Find where the given text appears and provide that cell's center as (X, Y) coordinate. 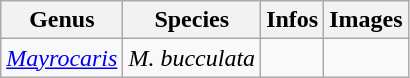
Species (192, 20)
Mayrocaris (62, 58)
M. bucculata (192, 58)
Genus (62, 20)
Infos (292, 20)
Images (366, 20)
